Scan for the cell matching the given text and deliver its (X, Y) coordinate at center. 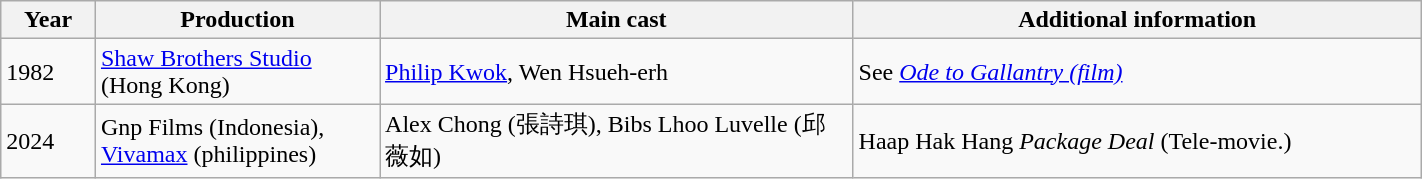
Shaw Brothers Studio (Hong Kong) (237, 72)
Main cast (617, 20)
Alex Chong (張詩琪), Bibs Lhoo Luvelle (邱薇如) (617, 141)
Year (48, 20)
2024 (48, 141)
See Ode to Gallantry (film) (1137, 72)
Haap Hak Hang Package Deal (Tele-movie.) (1137, 141)
Gnp Films (Indonesia), Vivamax (philippines) (237, 141)
Additional information (1137, 20)
Production (237, 20)
Philip Kwok, Wen Hsueh-erh (617, 72)
1982 (48, 72)
